From the cell containing the given text, extract its center point as (x, y) coordinate. 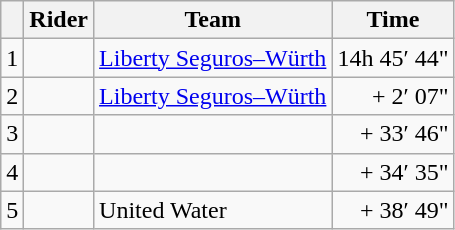
3 (12, 134)
Time (393, 20)
Rider (59, 20)
+ 2′ 07" (393, 96)
2 (12, 96)
United Water (213, 210)
1 (12, 58)
+ 34′ 35" (393, 172)
+ 33′ 46" (393, 134)
+ 38′ 49" (393, 210)
5 (12, 210)
Team (213, 20)
4 (12, 172)
14h 45′ 44" (393, 58)
